Pinpoint the cell where the given text exists, returning its (x, y) midpoint coordinate. 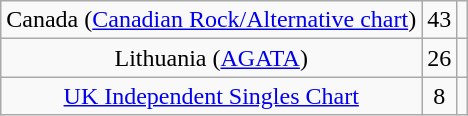
26 (440, 58)
UK Independent Singles Chart (212, 96)
43 (440, 20)
Canada (Canadian Rock/Alternative chart) (212, 20)
Lithuania (AGATA) (212, 58)
8 (440, 96)
